Find where the given text appears and provide that cell's center as (x, y) coordinate. 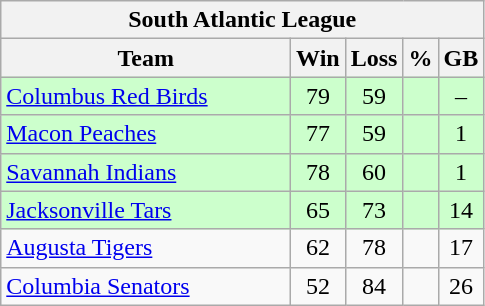
60 (374, 172)
79 (318, 96)
84 (374, 286)
77 (318, 134)
26 (461, 286)
Win (318, 58)
% (420, 58)
Augusta Tigers (146, 248)
Macon Peaches (146, 134)
14 (461, 210)
17 (461, 248)
62 (318, 248)
Columbus Red Birds (146, 96)
– (461, 96)
Jacksonville Tars (146, 210)
South Atlantic League (242, 20)
52 (318, 286)
Loss (374, 58)
Savannah Indians (146, 172)
73 (374, 210)
65 (318, 210)
Team (146, 58)
Columbia Senators (146, 286)
GB (461, 58)
